Identify which cell holds the provided text, then report its [x, y] central coordinate. 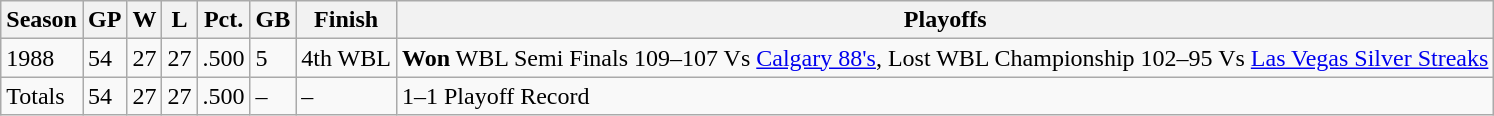
Season [42, 20]
GB [273, 20]
Playoffs [944, 20]
GP [104, 20]
Won WBL Semi Finals 109–107 Vs Calgary 88's, Lost WBL Championship 102–95 Vs Las Vegas Silver Streaks [944, 58]
W [144, 20]
Pct. [224, 20]
Finish [346, 20]
Totals [42, 96]
1–1 Playoff Record [944, 96]
5 [273, 58]
L [180, 20]
1988 [42, 58]
4th WBL [346, 58]
